Detect which cell encompasses the target text, then output its (X, Y) center coordinate. 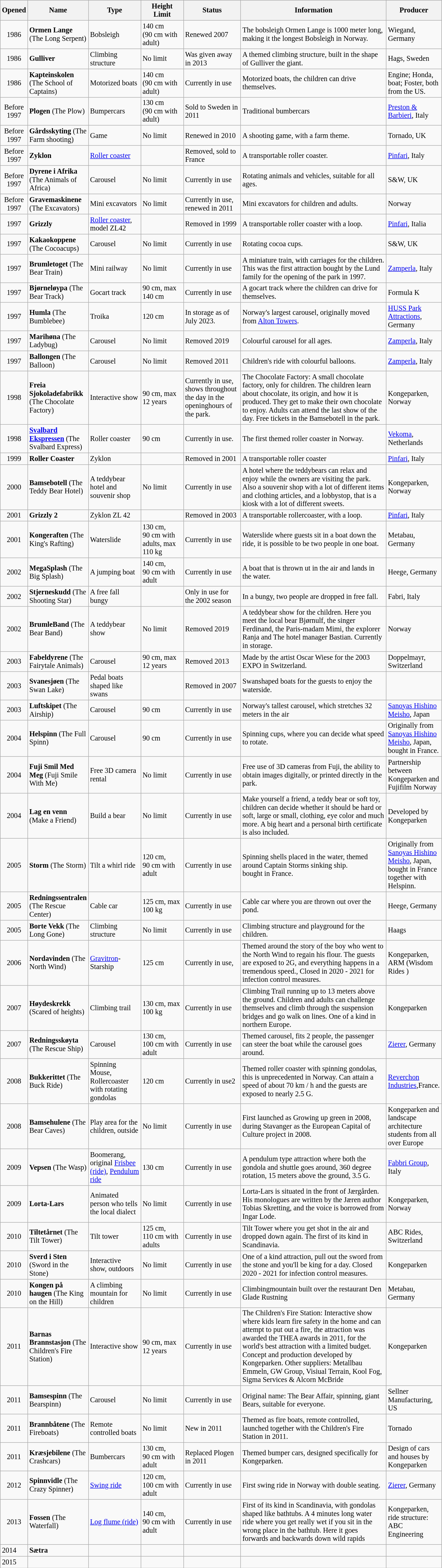
Ormen Lange (The Long Serpent) (58, 35)
Removed in 2007 (212, 686)
Vepsen (The Wasp) (58, 1167)
Currently in use, shows throughout the day in the openinghours of the park. (212, 398)
Removed, sold to France (212, 156)
Motorized boats (114, 83)
A boat that is thrown ut in the air and lands in the water. (313, 572)
Currently in use2 (212, 1081)
Made by the artist Oscar Wiese for the 2003 EXPO in Switzerland. (313, 661)
BrumleBand (The Bear Band) (58, 629)
130 cm (90 cm with adult) (162, 111)
Type (114, 10)
A pendulum type attraction where both the gondola and shuttle goes around, 360 degree rotation, 15 meters above the ground, 3.5 G. (313, 1167)
Fuji Smil Med Meg (Fuji Smile With Me) (58, 775)
Children's ride with colourful balloons. (313, 361)
Partnership between Kongeparken and Fujifilm Norway (414, 775)
Grizzly 2 (58, 515)
Bamsespinn (The Bearspinn) (58, 1400)
Height Limit (162, 10)
In a bungy, two people are dropped in free fall. (313, 596)
New in 2011 (212, 1428)
Sverd i Sten (Sword in the Stone) (58, 1265)
2014 (14, 1550)
Vekoma, Netherlands (414, 439)
Gårdsskyting (The Farm shooting) (58, 135)
Bjørneløypa (The Bear Track) (58, 292)
Pinfari, Italia (414, 224)
Humla (The Bumblebee) (58, 316)
Norway's largest carousel, originally moved from Alton Towers. (313, 316)
HUSS Park Attractions, Germany (414, 316)
First swing ride in Norway with double seating. (313, 1485)
Cable car where you are thrown out over the pond. (313, 906)
Currently in use, (212, 963)
Fabri, Italy (414, 596)
Renewed in 2010 (212, 135)
Log flume (ride) (114, 1522)
Kongeparken, ARM (Wisdom Rides ) (414, 963)
Developed by Kongeparken (414, 816)
Removed in 2001 (212, 459)
Sætra (58, 1550)
Kongeraften (The King's Rafting) (58, 539)
Name (58, 10)
2015 (14, 1562)
130 cm (162, 1167)
Remote controlled boats (114, 1428)
Animated person who tells the local dialect (114, 1204)
Gulliver (58, 59)
Gravemaskinene (The Excavators) (58, 204)
Removed in 1999 (212, 224)
Formula K (414, 292)
Kongen på haugen (The King on the Hill) (58, 1293)
130 cm, 90 cm with adult (162, 1457)
A teddybear show (114, 629)
Renewed 2007 (212, 35)
Engine; Honda, boat; Foster, both from the US. (414, 83)
Sold to Sweden in 2011 (212, 111)
Kongeparken, ride structure: ABC Engineering (414, 1522)
Removed 2013 (212, 661)
A free fall bungy (114, 596)
Reverchon Industries,France. (414, 1081)
Kræsjebilene (The Crashcars) (58, 1457)
A themed climbing structure, built in the shape of Gulliver the giant. (313, 59)
Themed carousel, fits 2 people, the passenger can steer the boat while the carousel goes around. (313, 1044)
A transportable roller coaster (313, 459)
A shooting game, with a farm theme. (313, 135)
Gocart track (114, 292)
Replaced Plogen in 2011 (212, 1457)
1999 (14, 459)
Mini railway (114, 268)
MegaSplash (The Big Splash) (58, 572)
Plogen (The Plow) (58, 111)
Traditional bumbercars (313, 111)
The bobsleigh Ormen Lange is 1000 meter long, making it the longest Bobsleigh in Norway. (313, 35)
Bumpercars (114, 111)
Wiegand, Germany (414, 35)
Originally from Sanoyas Hishino Meisho, Japan, bought in France together with Helspinn. (414, 865)
Pedal boats shaped like swans (114, 686)
Storm (The Storm) (58, 865)
120 cm, 100 cm with adult (162, 1485)
Roller Coaster (58, 459)
Kapteinskolen (The School of Captains) (58, 83)
Ballongen (The Balloon) (58, 361)
130 cm, max 100 kg (162, 1008)
Lag en venn (Make a Friend) (58, 816)
Redningssentralen (The Rescue Center) (58, 906)
Tilt Tower where you get shot in the air and dropped down again. The first of its kind in Scandinavia. (313, 1236)
Troika (114, 316)
Tiltetårnet (The Tilt Tower) (58, 1236)
Game (114, 135)
Roller coaster, model ZL42 (114, 224)
Dyrene i Afrika (The Animals of Africa) (58, 180)
Play area for the children, outside (114, 1126)
Themed bumper cars, designed specifically for Kongeparken. (313, 1457)
2013 (14, 1522)
Svalbard Ekspressen (The Svalbard Express) (58, 439)
Mini excavators (114, 204)
Climbing structure and playground for the children. (313, 930)
In storage as of July 2023. (212, 316)
Haags (414, 930)
Originally from Sanoyas Hishino Meisho, Japan, bought in France. (414, 738)
Tornado (414, 1428)
Redningsskøyta (The Rescue Ship) (58, 1044)
Preston & Barbieri, Italy (414, 111)
Marihøna (The Ladybug) (58, 341)
Colourful carousel for all ages. (313, 341)
Swing ride (114, 1485)
Bamsehulene (The Bear Caves) (58, 1126)
A gocart track where the children can drive for themselves. (313, 292)
Themed as fire boats, remote controlled, launched together with the Children's Fire Station in 2011. (313, 1428)
Producer (414, 10)
Tilt a whirl ride (114, 865)
2000 (14, 487)
2012 (14, 1485)
Free use of 3D cameras from Fuji, the ability to obtain images digitally, or printed directly in the park. (313, 775)
Interactive show, outdoors (114, 1265)
Luftskipet (The Airship) (58, 709)
Fabbri Group, Italy (414, 1167)
Rotating cocoa cups. (313, 244)
Hags, Sweden (414, 59)
Free 3D camera rental (114, 775)
Barnas Brannstasjon (The Children's Fire Station) (58, 1347)
Nordavinden (The North Wind) (58, 963)
Borte Vekk (The Long Gone) (58, 930)
ABC Rides, Switzerland (414, 1236)
Design of cars and houses by Kongeparken (414, 1457)
Svanesjøen (The Swan Lake) (58, 686)
125 cm, 110 cm with adults (162, 1236)
Gravitron-Starship (114, 963)
Currently in use. (212, 439)
Status (212, 10)
A climbing mountain for children (114, 1293)
Tornado, UK (414, 135)
Lorta-Lars (58, 1204)
Waterslide where guests sit in a boat down the ride, it is possible to be two people in one boat. (313, 539)
Grizzly (58, 224)
Climbingmountain built over the restaurant Den Glade Rustning (313, 1293)
Original name: The Bear Affair, spinning, giant Bears, suitable for everyone. (313, 1400)
A teddybear hotel and souvenir shop (114, 487)
Spinning Mouse, Rollercoaster with rotating gondolas (114, 1081)
Fossen (The Waterfall) (58, 1522)
Spinning shells placed in the water, themed around Captain Storms sinking ship.bought in France. (313, 865)
Build a bear (114, 816)
Fabeldyrene (The Fairytale Animals) (58, 661)
Spinnvidle (The Crazy Spinner) (58, 1485)
Rotating animals and vehicles, suitable for all ages. (313, 180)
Currently in use, renewed in 2011 (212, 204)
130 cm, 100 cm with adult (162, 1044)
A transportable roller coaster. (313, 156)
Only in use for the 2002 season (212, 596)
Removed 2011 (212, 361)
125 cm (162, 963)
Kongeparken and landscape architecture students from all over Europe (414, 1126)
A miniature train, with carriages for the children. This was the first attraction bought by the Lund family for the opening of the park in 1997. (313, 268)
Bamsebotell (The Teddy Bear Hotel) (58, 487)
A transportable rollercoaster, with a loop. (313, 515)
Bobsleigh (114, 35)
Zyklon ZL 42 (114, 515)
Climbing trail (114, 1008)
Bumbercars (114, 1457)
Swanshaped boats for the guests to enjoy the waterside. (313, 686)
Mini excavators for children and adults. (313, 204)
Brannbåtene (The Fireboats) (58, 1428)
The first themed roller coaster in Norway. (313, 439)
Freia Sjokoladefabrikk (The Chocolate Factory) (58, 398)
Cable car (114, 906)
Sellner Manufacturing, US (414, 1400)
2006 (14, 963)
Spinning cups, where you can decide what speed to rotate. (313, 738)
Boomerang, original Frisbee (ride), Pendulum ride (114, 1167)
125 cm, max 100 kg (162, 906)
Kakaokoppene (The Cocoacups) (58, 244)
Waterslide (114, 539)
Høydeskrekk (Scared of heights) (58, 1008)
Opened (14, 10)
Was given away in 2013 (212, 59)
90 cm, max 140 cm (162, 292)
A transportable roller coaster with a loop. (313, 224)
Removed in 2003 (212, 515)
Helspinn (The Full Spinn) (58, 738)
Bukkerittet (The Buck Ride) (58, 1081)
Tilt tower (114, 1236)
120 cm, 90 cm with adult (162, 865)
Motorized boats, the children can drive themselves. (313, 83)
First launched as Growing up green in 2008, during Stavanger as the European Capital of Culture project in 2008. (313, 1126)
130 cm, 90 cm with adults, max 110 kg (162, 539)
A jumping boat (114, 572)
One of a kind attraction, pull out the sword from the stone and you'll be king for a day. Closed 2020 - 2021 for infection control measures. (313, 1265)
Brumletoget (The Bear Train) (58, 268)
Information (313, 10)
Doppelmayr, Switzerland (414, 661)
Norway's tallest carousel, which stretches 32 meters in the air (313, 709)
Stjerneskudd (The Shooting Star) (58, 596)
Sanoyas Hishino Meisho, Japan (414, 709)
